Provide the (X, Y) coordinate of the cell's center where the given text is located.  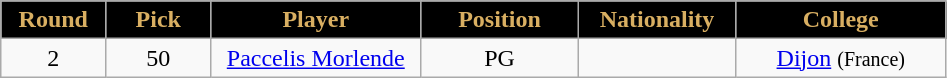
College (841, 20)
Nationality (657, 20)
Dijon (France) (841, 58)
Position (500, 20)
2 (54, 58)
Player (316, 20)
Paccelis Morlende (316, 58)
PG (500, 58)
50 (158, 58)
Round (54, 20)
Pick (158, 20)
